From the cell containing the given text, extract its center point as [X, Y] coordinate. 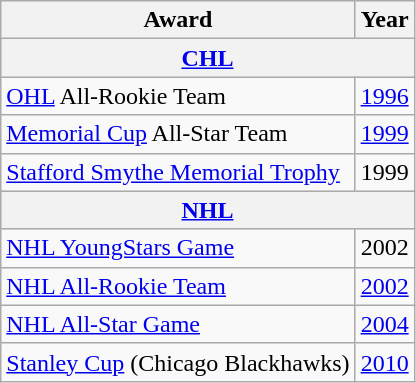
NHL All-Rookie Team [178, 286]
2010 [384, 362]
Memorial Cup All-Star Team [178, 134]
Year [384, 20]
NHL YoungStars Game [178, 248]
NHL [208, 210]
OHL All-Rookie Team [178, 96]
1996 [384, 96]
Stanley Cup (Chicago Blackhawks) [178, 362]
NHL All-Star Game [178, 324]
Award [178, 20]
CHL [208, 58]
Stafford Smythe Memorial Trophy [178, 172]
2004 [384, 324]
